Detect which cell encompasses the target text, then output its (x, y) center coordinate. 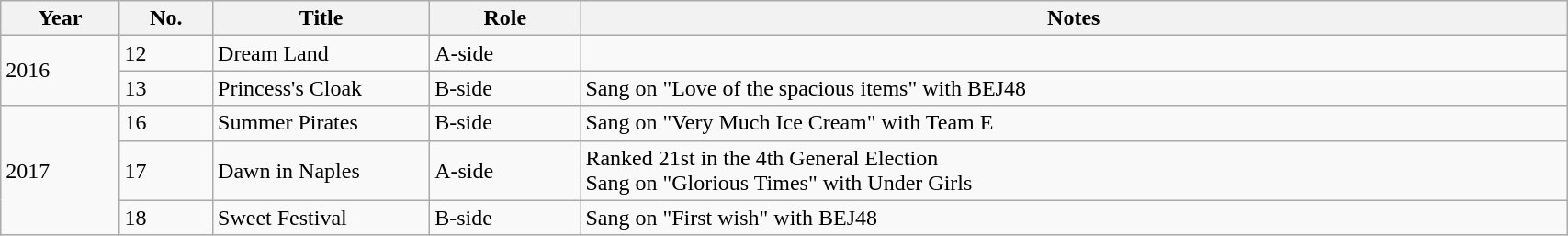
Role (505, 18)
18 (166, 218)
17 (166, 171)
Sang on "First wish" with BEJ48 (1074, 218)
2016 (61, 71)
Princess's Cloak (321, 88)
Notes (1074, 18)
Sang on "Love of the spacious items" with BEJ48 (1074, 88)
Ranked 21st in the 4th General Election Sang on "Glorious Times" with Under Girls (1074, 171)
Sweet Festival (321, 218)
12 (166, 53)
Sang on "Very Much Ice Cream" with Team E (1074, 123)
Year (61, 18)
13 (166, 88)
Summer Pirates (321, 123)
Dawn in Naples (321, 171)
Dream Land (321, 53)
No. (166, 18)
2017 (61, 171)
16 (166, 123)
Title (321, 18)
